Locate the cell with the specified text and output its [x, y] center coordinate. 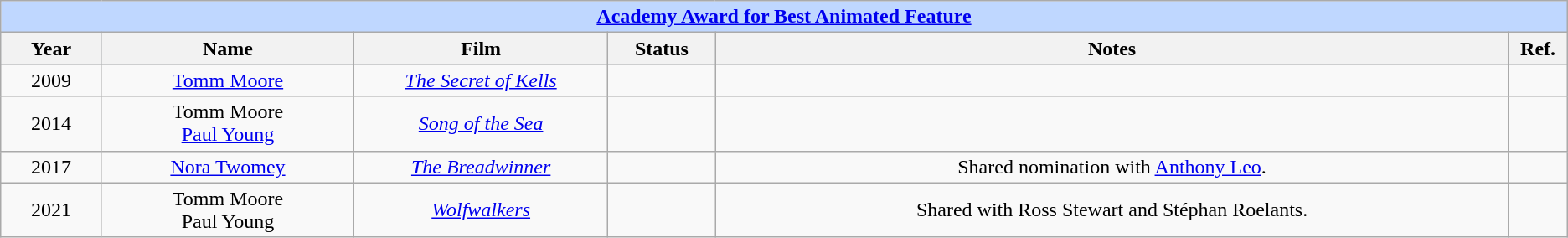
2021 [52, 210]
Year [52, 49]
Status [662, 49]
The Secret of Kells [481, 80]
Ref. [1538, 49]
Nora Twomey [228, 167]
Academy Award for Best Animated Feature [784, 17]
Shared nomination with Anthony Leo. [1112, 167]
Tomm Moore [228, 80]
The Breadwinner [481, 167]
Film [481, 49]
2014 [52, 124]
Song of the Sea [481, 124]
2009 [52, 80]
2017 [52, 167]
Notes [1112, 49]
Shared with Ross Stewart and Stéphan Roelants. [1112, 210]
Name [228, 49]
Wolfwalkers [481, 210]
